Extract the (x, y) coordinate from the center of the cell holding the provided text.  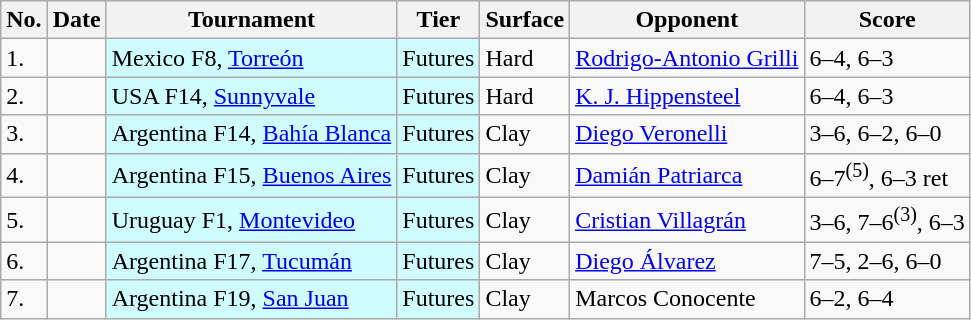
Argentina F14, Bahía Blanca (252, 134)
Argentina F17, Tucumán (252, 261)
6. (24, 261)
K. J. Hippensteel (687, 96)
6–7(5), 6–3 ret (887, 176)
No. (24, 20)
Marcos Conocente (687, 299)
1. (24, 58)
6–2, 6–4 (887, 299)
4. (24, 176)
Opponent (687, 20)
Damián Patriarca (687, 176)
Diego Veronelli (687, 134)
Argentina F15, Buenos Aires (252, 176)
Diego Álvarez (687, 261)
3–6, 6–2, 6–0 (887, 134)
7. (24, 299)
Surface (525, 20)
Tournament (252, 20)
Rodrigo-Antonio Grilli (687, 58)
7–5, 2–6, 6–0 (887, 261)
Cristian Villagrán (687, 220)
3–6, 7–6(3), 6–3 (887, 220)
Score (887, 20)
Argentina F19, San Juan (252, 299)
Tier (438, 20)
3. (24, 134)
5. (24, 220)
Uruguay F1, Montevideo (252, 220)
USA F14, Sunnyvale (252, 96)
2. (24, 96)
Date (76, 20)
Mexico F8, Torreón (252, 58)
